Capture the cell that displays the provided text and extract its [x, y] central coordinate. 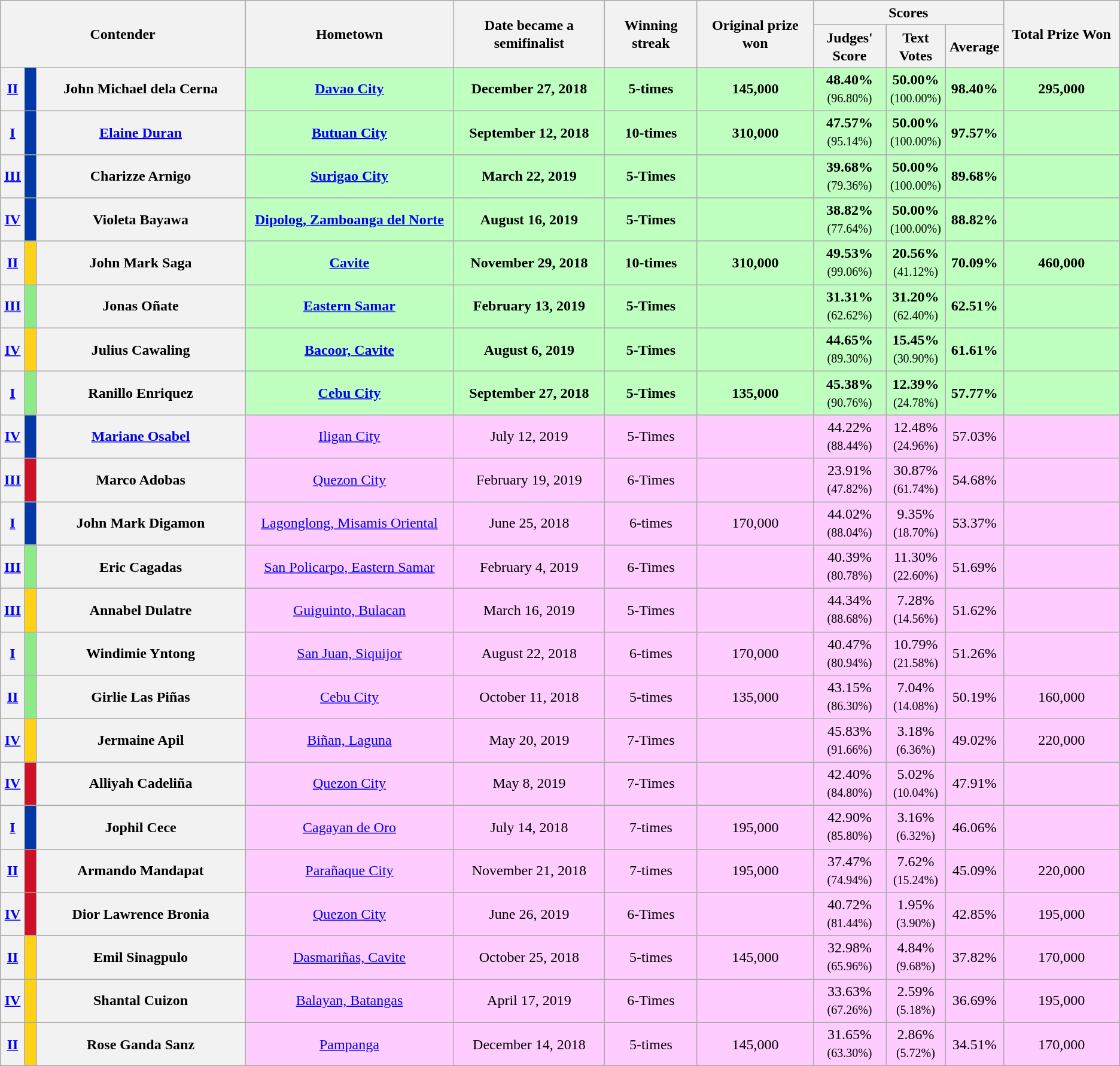
15.45%(30.90%) [915, 349]
Ranillo Enriquez [141, 394]
57.77% [974, 394]
49.53%(99.06%) [850, 263]
Mariane Osabel [141, 437]
February 13, 2019 [529, 306]
Rose Ganda Sanz [141, 1044]
Winning streak [651, 34]
9.35%(18.70%) [915, 523]
51.62% [974, 610]
San Juan, Siquijor [349, 653]
40.47%(80.94%) [850, 653]
John Michael dela Cerna [141, 90]
40.39%(80.78%) [850, 567]
3.16%(6.32%) [915, 827]
August 6, 2019 [529, 349]
December 14, 2018 [529, 1044]
42.40%(84.80%) [850, 784]
4.84%(9.68%) [915, 957]
Balayan, Batangas [349, 1001]
September 12, 2018 [529, 133]
May 8, 2019 [529, 784]
36.69% [974, 1001]
Bacoor, Cavite [349, 349]
1.95%(3.90%) [915, 914]
37.82% [974, 957]
Eric Cagadas [141, 567]
20.56%(41.12%) [915, 263]
49.02% [974, 741]
70.09% [974, 263]
Scores [908, 13]
48.40%(96.80%) [850, 90]
Dasmariñas, Cavite [349, 957]
50.19% [974, 698]
46.06% [974, 827]
51.26% [974, 653]
Cavite [349, 263]
43.15%(86.30%) [850, 698]
Hometown [349, 34]
39.68%(79.36%) [850, 176]
37.47%(74.94%) [850, 871]
47.57%(95.14%) [850, 133]
Jermaine Apil [141, 741]
11.30%(22.60%) [915, 567]
December 27, 2018 [529, 90]
Emil Sinagpulo [141, 957]
44.34%(88.68%) [850, 610]
March 16, 2019 [529, 610]
44.22%(88.44%) [850, 437]
October 11, 2018 [529, 698]
42.90%(85.80%) [850, 827]
Biñan, Laguna [349, 741]
97.57% [974, 133]
November 21, 2018 [529, 871]
Girlie Las Piñas [141, 698]
5.02%(10.04%) [915, 784]
3.18%(6.36%) [915, 741]
Text Votes [915, 47]
45.83%(91.66%) [850, 741]
98.40% [974, 90]
Cagayan de Oro [349, 827]
John Mark Digamon [141, 523]
June 26, 2019 [529, 914]
Dior Lawrence Bronia [141, 914]
12.39%(24.78%) [915, 394]
Judges' Score [850, 47]
54.68% [974, 480]
30.87%(61.74%) [915, 480]
Average [974, 47]
Elaine Duran [141, 133]
42.85% [974, 914]
Pampanga [349, 1044]
June 25, 2018 [529, 523]
460,000 [1061, 263]
August 16, 2019 [529, 220]
Dipolog, Zamboanga del Norte [349, 220]
2.86%(5.72%) [915, 1044]
31.31%(62.62%) [850, 306]
31.20%(62.40%) [915, 306]
Jophil Cece [141, 827]
Violeta Bayawa [141, 220]
10.79%(21.58%) [915, 653]
Date became a semifinalist [529, 34]
7.62%(15.24%) [915, 871]
51.69% [974, 567]
May 20, 2019 [529, 741]
Shantal Cuizon [141, 1001]
12.48%(24.96%) [915, 437]
August 22, 2018 [529, 653]
November 29, 2018 [529, 263]
Butuan City [349, 133]
32.98%(65.96%) [850, 957]
Eastern Samar [349, 306]
23.91%(47.82%) [850, 480]
Iligan City [349, 437]
October 25, 2018 [529, 957]
34.51% [974, 1044]
April 17, 2019 [529, 1001]
45.38%(90.76%) [850, 394]
88.82% [974, 220]
Original prize won [755, 34]
89.68% [974, 176]
Annabel Dulatre [141, 610]
Charizze Arnigo [141, 176]
February 4, 2019 [529, 567]
2.59%(5.18%) [915, 1001]
7.04%(14.08%) [915, 698]
September 27, 2018 [529, 394]
295,000 [1061, 90]
160,000 [1061, 698]
Marco Adobas [141, 480]
July 12, 2019 [529, 437]
Jonas Oñate [141, 306]
47.91% [974, 784]
Julius Cawaling [141, 349]
62.51% [974, 306]
March 22, 2019 [529, 176]
Armando Mandapat [141, 871]
John Mark Saga [141, 263]
July 14, 2018 [529, 827]
Lagonglong, Misamis Oriental [349, 523]
44.65%(89.30%) [850, 349]
Parañaque City [349, 871]
57.03% [974, 437]
San Policarpo, Eastern Samar [349, 567]
February 19, 2019 [529, 480]
45.09% [974, 871]
Surigao City [349, 176]
Contender [123, 34]
44.02%(88.04%) [850, 523]
33.63%(67.26%) [850, 1001]
38.82%(77.64%) [850, 220]
Guiguinto, Bulacan [349, 610]
40.72%(81.44%) [850, 914]
61.61% [974, 349]
Alliyah Cadeliña [141, 784]
Total Prize Won [1061, 34]
53.37% [974, 523]
31.65%(63.30%) [850, 1044]
Davao City [349, 90]
7.28%(14.56%) [915, 610]
Windimie Yntong [141, 653]
